Extract the (X, Y) coordinate from the center of the cell holding the provided text.  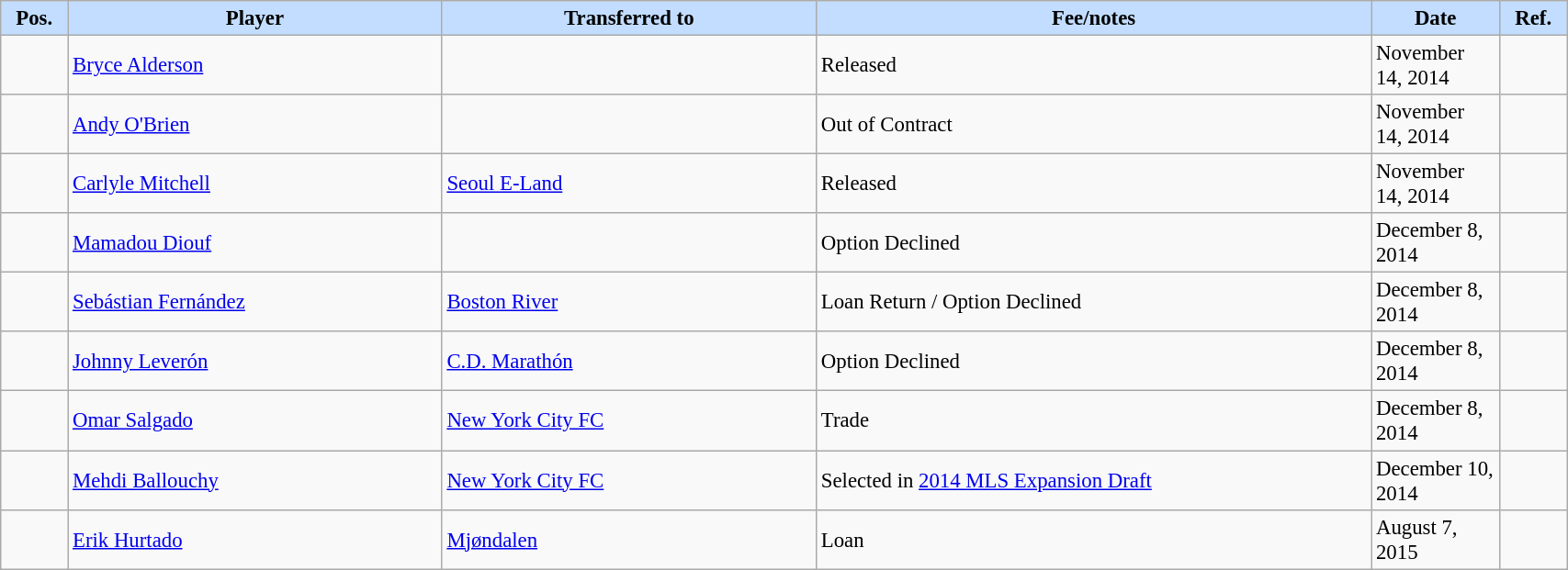
Mjøndalen (628, 540)
Mamadou Diouf (255, 242)
December 10, 2014 (1436, 481)
Bryce Alderson (255, 66)
Out of Contract (1093, 125)
Sebástian Fernández (255, 303)
Date (1436, 18)
Mehdi Ballouchy (255, 481)
Johnny Leverón (255, 362)
Erik Hurtado (255, 540)
August 7, 2015 (1436, 540)
Loan Return / Option Declined (1093, 303)
Pos. (35, 18)
Trade (1093, 420)
Andy O'Brien (255, 125)
Loan (1093, 540)
Omar Salgado (255, 420)
Fee/notes (1093, 18)
Transferred to (628, 18)
Carlyle Mitchell (255, 184)
Player (255, 18)
C.D. Marathón (628, 362)
Ref. (1534, 18)
Seoul E-Land (628, 184)
Selected in 2014 MLS Expansion Draft (1093, 481)
Boston River (628, 303)
